From the cell containing the given text, extract its center point as (X, Y) coordinate. 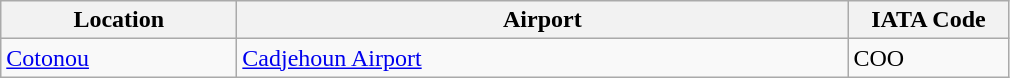
IATA Code (928, 20)
Location (119, 20)
Cadjehoun Airport (542, 58)
Airport (542, 20)
COO (928, 58)
Cotonou (119, 58)
